Scan for the cell matching the given text and deliver its [x, y] coordinate at center. 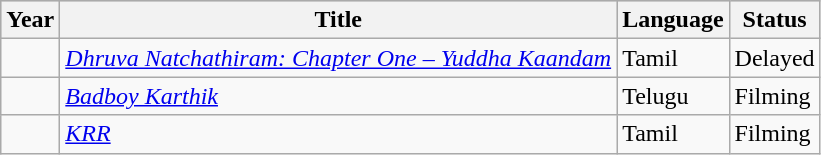
Year [30, 20]
Status [774, 20]
Language [673, 20]
Dhruva Natchathiram: Chapter One – Yuddha Kaandam [338, 58]
Title [338, 20]
Badboy Karthik [338, 96]
Telugu [673, 96]
KRR [338, 134]
Delayed [774, 58]
